Identify which cell holds the provided text, then report its [x, y] central coordinate. 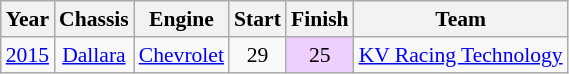
2015 [28, 55]
Start [258, 19]
Chevrolet [182, 55]
Team [461, 19]
Finish [320, 19]
29 [258, 55]
Dallara [94, 55]
25 [320, 55]
KV Racing Technology [461, 55]
Engine [182, 19]
Year [28, 19]
Chassis [94, 19]
